Search for the cell housing the specified text and yield its (x, y) center coordinate. 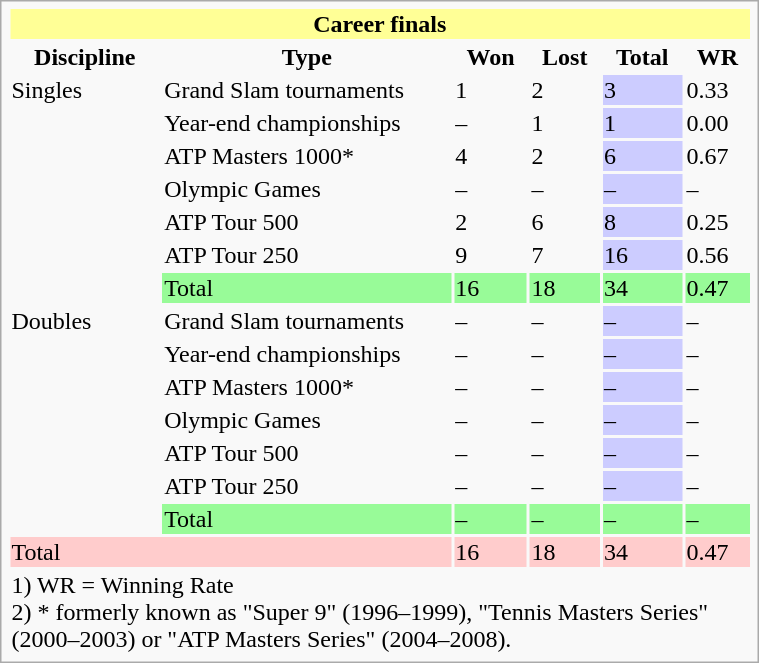
7 (564, 255)
Career finals (380, 24)
3 (642, 90)
9 (490, 255)
0.33 (718, 90)
1) WR = Winning Rate 2) * formerly known as "Super 9" (1996–1999), "Tennis Masters Series" (2000–2003) or "ATP Masters Series" (2004–2008). (380, 612)
0.25 (718, 222)
WR (718, 57)
Discipline (85, 57)
0.00 (718, 123)
Singles (85, 189)
0.56 (718, 255)
0.67 (718, 156)
Won (490, 57)
Type (307, 57)
4 (490, 156)
8 (642, 222)
Lost (564, 57)
Doubles (85, 420)
